Detect which cell encompasses the target text, then output its (x, y) center coordinate. 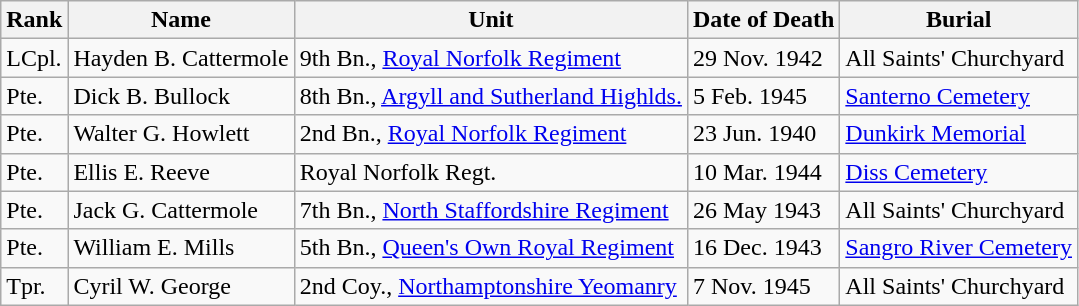
10 Mar. 1944 (763, 172)
Rank (34, 20)
23 Jun. 1940 (763, 134)
Cyril W. George (181, 286)
29 Nov. 1942 (763, 58)
2nd Bn., Royal Norfolk Regiment (490, 134)
LCpl. (34, 58)
Sangro River Cemetery (959, 248)
Tpr. (34, 286)
8th Bn., Argyll and Sutherland Highlds. (490, 96)
Walter G. Howlett (181, 134)
7 Nov. 1945 (763, 286)
Diss Cemetery (959, 172)
Burial (959, 20)
Name (181, 20)
Date of Death (763, 20)
Unit (490, 20)
2nd Coy., Northamptonshire Yeomanry (490, 286)
9th Bn., Royal Norfolk Regiment (490, 58)
Santerno Cemetery (959, 96)
Dick B. Bullock (181, 96)
Royal Norfolk Regt. (490, 172)
16 Dec. 1943 (763, 248)
26 May 1943 (763, 210)
5th Bn., Queen's Own Royal Regiment (490, 248)
William E. Mills (181, 248)
Hayden B. Cattermole (181, 58)
5 Feb. 1945 (763, 96)
Jack G. Cattermole (181, 210)
7th Bn., North Staffordshire Regiment (490, 210)
Ellis E. Reeve (181, 172)
Dunkirk Memorial (959, 134)
